Pinpoint the cell where the given text exists, returning its (x, y) midpoint coordinate. 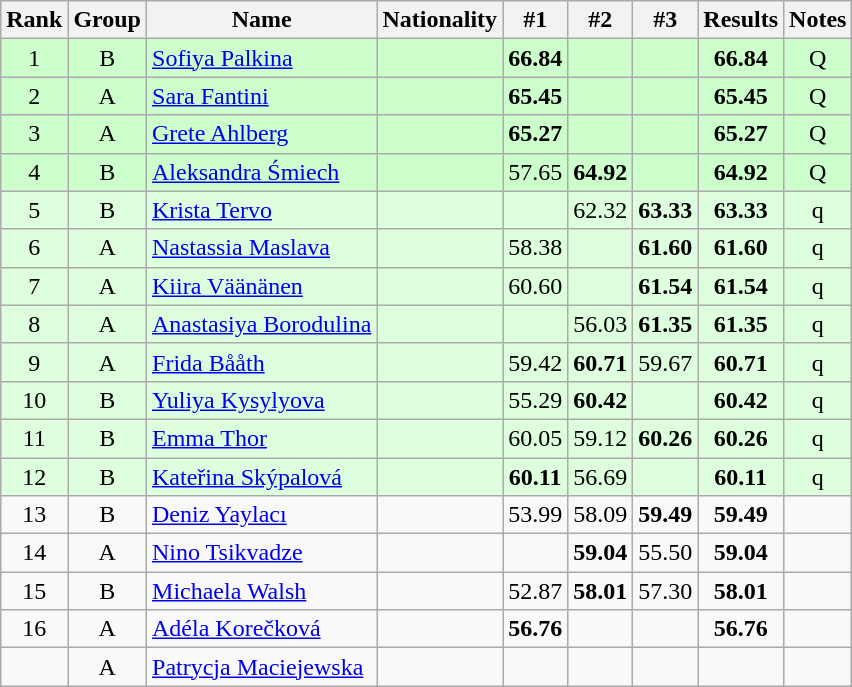
7 (34, 286)
11 (34, 438)
#3 (666, 20)
Anastasiya Borodulina (262, 324)
Deniz Yaylacı (262, 515)
62.32 (600, 210)
Michaela Walsh (262, 591)
56.69 (600, 477)
Nastassia Maslava (262, 248)
16 (34, 629)
Emma Thor (262, 438)
55.50 (666, 553)
4 (34, 172)
12 (34, 477)
Yuliya Kysylyova (262, 400)
#2 (600, 20)
53.99 (536, 515)
#1 (536, 20)
Sofiya Palkina (262, 58)
59.12 (600, 438)
58.09 (600, 515)
Nationality (440, 20)
13 (34, 515)
56.03 (600, 324)
58.38 (536, 248)
Group (108, 20)
2 (34, 96)
Results (741, 20)
6 (34, 248)
Kiira Väänänen (262, 286)
57.65 (536, 172)
Aleksandra Śmiech (262, 172)
57.30 (666, 591)
10 (34, 400)
59.42 (536, 362)
59.67 (666, 362)
60.60 (536, 286)
Notes (818, 20)
52.87 (536, 591)
15 (34, 591)
Rank (34, 20)
Frida Bååth (262, 362)
8 (34, 324)
Name (262, 20)
Adéla Korečková (262, 629)
Patrycja Maciejewska (262, 667)
Krista Tervo (262, 210)
1 (34, 58)
Kateřina Skýpalová (262, 477)
5 (34, 210)
Sara Fantini (262, 96)
3 (34, 134)
55.29 (536, 400)
14 (34, 553)
9 (34, 362)
Grete Ahlberg (262, 134)
60.05 (536, 438)
Nino Tsikvadze (262, 553)
